From the cell containing the given text, extract its center point as [x, y] coordinate. 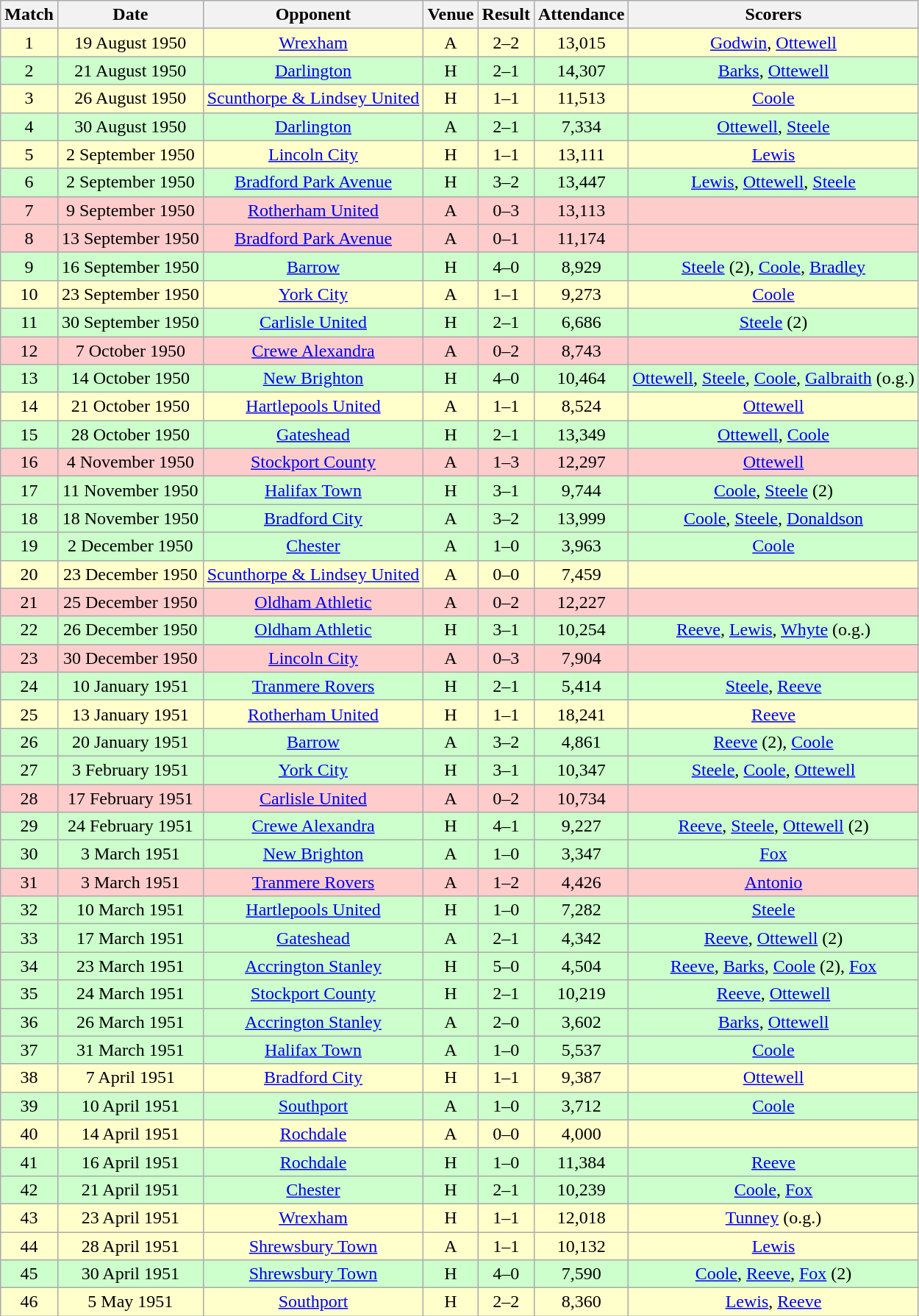
26 December 1950 [130, 630]
8,743 [581, 351]
20 [29, 574]
8 [29, 238]
9,387 [581, 1078]
Ottewell, Coole [773, 435]
23 April 1951 [130, 1217]
30 April 1951 [130, 1274]
23 December 1950 [130, 574]
10,132 [581, 1246]
3,963 [581, 546]
34 [29, 966]
18 [29, 518]
Ottewell, Steele [773, 126]
Steele (2) [773, 322]
10 [29, 294]
14 October 1950 [130, 379]
6 [29, 182]
27 [29, 770]
Coole, Steele (2) [773, 490]
28 [29, 798]
36 [29, 1022]
13,111 [581, 154]
22 [29, 630]
2 December 1950 [130, 546]
21 August 1950 [130, 71]
21 October 1950 [130, 407]
10 April 1951 [130, 1106]
10,219 [581, 994]
6,686 [581, 322]
Godwin, Ottewell [773, 43]
44 [29, 1246]
4,504 [581, 966]
Tunney (o.g.) [773, 1217]
17 March 1951 [130, 938]
3 February 1951 [130, 770]
13 [29, 379]
7 October 1950 [130, 351]
12 [29, 351]
16 April 1951 [130, 1162]
5,414 [581, 686]
Scorers [773, 15]
9,227 [581, 826]
Reeve, Ottewell [773, 994]
38 [29, 1078]
Reeve, Barks, Coole (2), Fox [773, 966]
9,273 [581, 294]
Match [29, 15]
24 February 1951 [130, 826]
13,113 [581, 210]
4–1 [506, 826]
9,744 [581, 490]
29 [29, 826]
18,241 [581, 714]
Lewis, Ottewell, Steele [773, 182]
23 September 1950 [130, 294]
7 [29, 210]
15 [29, 435]
30 [29, 854]
3,602 [581, 1022]
3,712 [581, 1106]
1–2 [506, 882]
19 August 1950 [130, 43]
7,590 [581, 1274]
12,018 [581, 1217]
10,239 [581, 1190]
1 [29, 43]
4,342 [581, 938]
26 August 1950 [130, 99]
39 [29, 1106]
Result [506, 15]
Steele, Coole, Ottewell [773, 770]
4 [29, 126]
10,254 [581, 630]
41 [29, 1162]
45 [29, 1274]
19 [29, 546]
25 [29, 714]
4,426 [581, 882]
16 [29, 462]
16 September 1950 [130, 266]
24 March 1951 [130, 994]
21 April 1951 [130, 1190]
Ottewell, Steele, Coole, Galbraith (o.g.) [773, 379]
11 November 1950 [130, 490]
33 [29, 938]
21 [29, 602]
11 [29, 322]
4,861 [581, 742]
7,904 [581, 658]
Reeve, Lewis, Whyte (o.g.) [773, 630]
Attendance [581, 15]
13 September 1950 [130, 238]
10 January 1951 [130, 686]
Coole, Steele, Donaldson [773, 518]
46 [29, 1302]
26 [29, 742]
3,347 [581, 854]
12,297 [581, 462]
31 March 1951 [130, 1050]
Steele, Reeve [773, 686]
13 January 1951 [130, 714]
1–3 [506, 462]
9 September 1950 [130, 210]
Opponent [313, 15]
31 [29, 882]
2 [29, 71]
23 [29, 658]
40 [29, 1134]
5 [29, 154]
Reeve, Ottewell (2) [773, 938]
13,447 [581, 182]
23 March 1951 [130, 966]
10,464 [581, 379]
43 [29, 1217]
11,384 [581, 1162]
Reeve (2), Coole [773, 742]
7 April 1951 [130, 1078]
5 May 1951 [130, 1302]
Date [130, 15]
24 [29, 686]
8,360 [581, 1302]
4,000 [581, 1134]
11,513 [581, 99]
9 [29, 266]
13,015 [581, 43]
32 [29, 910]
8,524 [581, 407]
18 November 1950 [130, 518]
Lewis, Reeve [773, 1302]
5–0 [506, 966]
0–1 [506, 238]
28 October 1950 [130, 435]
7,282 [581, 910]
13,349 [581, 435]
17 February 1951 [130, 798]
Steele (2), Coole, Bradley [773, 266]
26 March 1951 [130, 1022]
11,174 [581, 238]
17 [29, 490]
14 [29, 407]
37 [29, 1050]
8,929 [581, 266]
10,347 [581, 770]
28 April 1951 [130, 1246]
Steele [773, 910]
10 March 1951 [130, 910]
7,459 [581, 574]
25 December 1950 [130, 602]
5,537 [581, 1050]
30 December 1950 [130, 658]
14 April 1951 [130, 1134]
42 [29, 1190]
Venue [451, 15]
30 August 1950 [130, 126]
20 January 1951 [130, 742]
Fox [773, 854]
14,307 [581, 71]
13,999 [581, 518]
Coole, Reeve, Fox (2) [773, 1274]
30 September 1950 [130, 322]
35 [29, 994]
Antonio [773, 882]
2–0 [506, 1022]
7,334 [581, 126]
Coole, Fox [773, 1190]
3 [29, 99]
4 November 1950 [130, 462]
12,227 [581, 602]
Reeve, Steele, Ottewell (2) [773, 826]
10,734 [581, 798]
